Capture the cell that displays the provided text and extract its [x, y] central coordinate. 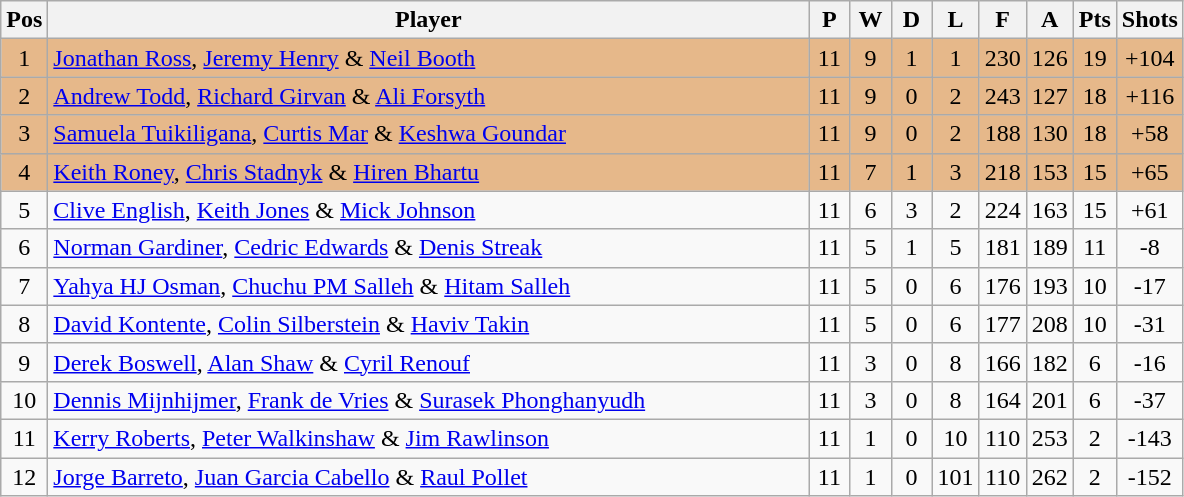
Clive English, Keith Jones & Mick Johnson [428, 210]
+104 [1150, 58]
224 [1002, 210]
David Kontente, Colin Silberstein & Haviv Takin [428, 324]
F [1002, 20]
12 [24, 477]
182 [1050, 362]
127 [1050, 96]
Derek Boswell, Alan Shaw & Cyril Renouf [428, 362]
Andrew Todd, Richard Girvan & Ali Forsyth [428, 96]
Player [428, 20]
-37 [1150, 400]
P [830, 20]
-31 [1150, 324]
Dennis Mijnhijmer, Frank de Vries & Surasek Phonghanyudh [428, 400]
163 [1050, 210]
Jorge Barreto, Juan Garcia Cabello & Raul Pollet [428, 477]
181 [1002, 248]
-152 [1150, 477]
177 [1002, 324]
130 [1050, 134]
Norman Gardiner, Cedric Edwards & Denis Streak [428, 248]
W [870, 20]
Keith Roney, Chris Stadnyk & Hiren Bhartu [428, 172]
Samuela Tuikiligana, Curtis Mar & Keshwa Goundar [428, 134]
101 [956, 477]
-8 [1150, 248]
126 [1050, 58]
208 [1050, 324]
+116 [1150, 96]
+61 [1150, 210]
-143 [1150, 438]
230 [1002, 58]
-16 [1150, 362]
Kerry Roberts, Peter Walkinshaw & Jim Rawlinson [428, 438]
193 [1050, 286]
153 [1050, 172]
166 [1002, 362]
188 [1002, 134]
Yahya HJ Osman, Chuchu PM Salleh & Hitam Salleh [428, 286]
201 [1050, 400]
218 [1002, 172]
+65 [1150, 172]
Shots [1150, 20]
Jonathan Ross, Jeremy Henry & Neil Booth [428, 58]
4 [24, 172]
-17 [1150, 286]
D [912, 20]
Pts [1094, 20]
262 [1050, 477]
19 [1094, 58]
189 [1050, 248]
A [1050, 20]
+58 [1150, 134]
176 [1002, 286]
253 [1050, 438]
L [956, 20]
Pos [24, 20]
243 [1002, 96]
164 [1002, 400]
